Return the (x, y) coordinate for the center point of the cell that contains the specified text.  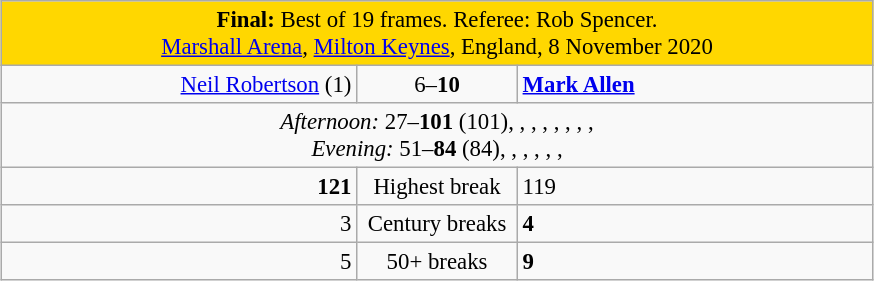
5 (179, 262)
50+ breaks (438, 262)
Final: Best of 19 frames. Referee: Rob Spencer.Marshall Arena, Milton Keynes, England, 8 November 2020 (437, 34)
Century breaks (438, 224)
3 (179, 224)
Mark Allen (695, 85)
4 (695, 224)
Highest break (438, 187)
Neil Robertson (1) (179, 85)
119 (695, 187)
6–10 (438, 85)
9 (695, 262)
121 (179, 187)
Afternoon: 27–101 (101), , , , , , , , Evening: 51–84 (84), , , , , , (437, 136)
